Detect which cell encompasses the target text, then output its (x, y) center coordinate. 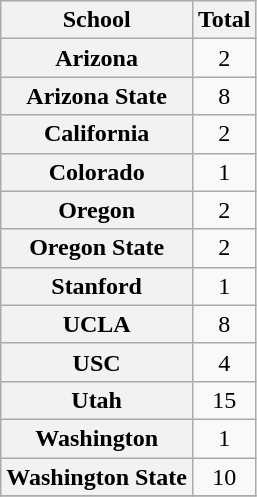
Utah (97, 400)
Oregon (97, 210)
Washington (97, 438)
School (97, 20)
Arizona (97, 58)
Washington State (97, 477)
Oregon State (97, 248)
Stanford (97, 286)
California (97, 134)
15 (225, 400)
Colorado (97, 172)
USC (97, 362)
Total (225, 20)
4 (225, 362)
Arizona State (97, 96)
UCLA (97, 324)
10 (225, 477)
